Pinpoint the cell where the given text exists, returning its (x, y) midpoint coordinate. 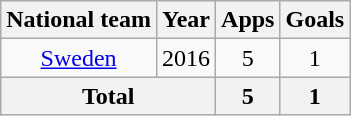
Total (108, 96)
2016 (186, 58)
National team (79, 20)
Sweden (79, 58)
Year (186, 20)
Goals (315, 20)
Apps (248, 20)
